Capture the cell that displays the provided text and extract its [X, Y] central coordinate. 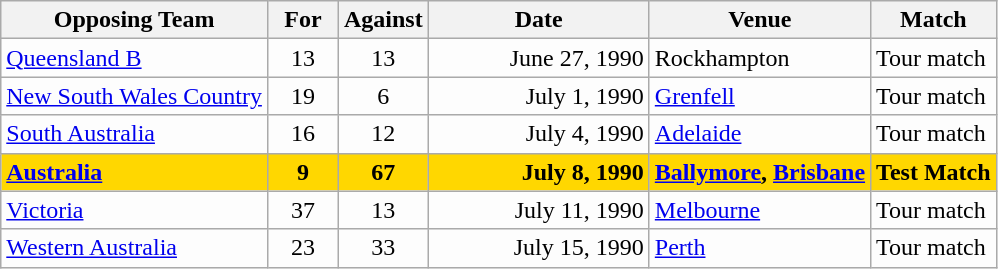
Adelaide [760, 134]
Opposing Team [134, 20]
July 11, 1990 [538, 210]
Against [383, 20]
12 [383, 134]
Australia [134, 172]
New South Wales Country [134, 96]
Queensland B [134, 58]
Western Australia [134, 248]
Venue [760, 20]
July 8, 1990 [538, 172]
37 [302, 210]
Rockhampton [760, 58]
Ballymore, Brisbane [760, 172]
Date [538, 20]
Perth [760, 248]
For [302, 20]
Test Match [934, 172]
July 15, 1990 [538, 248]
Melbourne [760, 210]
Grenfell [760, 96]
23 [302, 248]
July 1, 1990 [538, 96]
9 [302, 172]
19 [302, 96]
33 [383, 248]
6 [383, 96]
16 [302, 134]
July 4, 1990 [538, 134]
Victoria [134, 210]
67 [383, 172]
South Australia [134, 134]
June 27, 1990 [538, 58]
Match [934, 20]
